Scan for the cell matching the given text and deliver its (X, Y) coordinate at center. 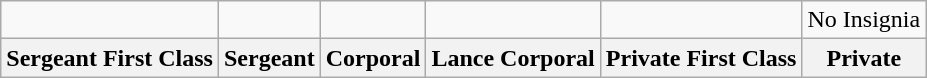
Private (864, 58)
Corporal (373, 58)
Lance Corporal (513, 58)
No Insignia (864, 20)
Sergeant First Class (110, 58)
Private First Class (701, 58)
Sergeant (269, 58)
